Provide the (X, Y) coordinate of the cell's center where the given text is located.  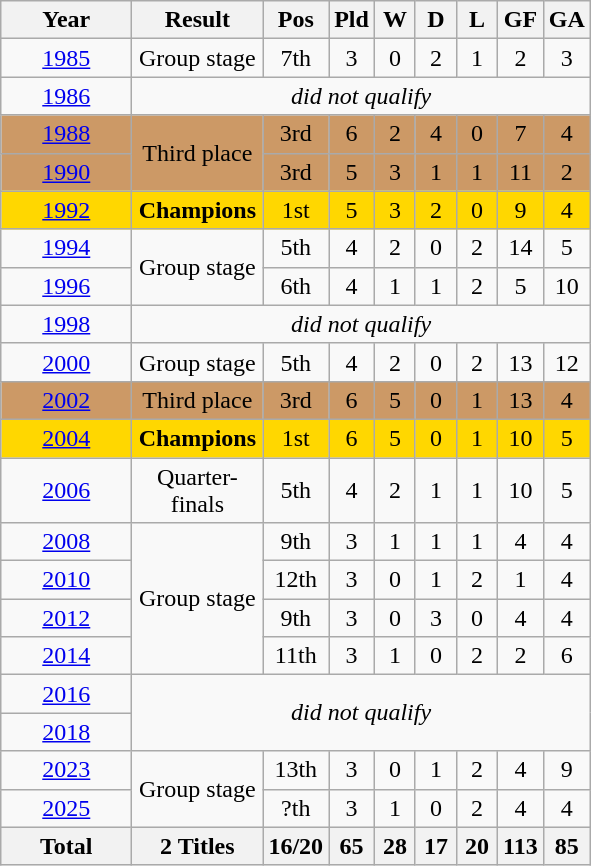
20 (476, 846)
14 (521, 248)
2018 (66, 732)
13th (296, 770)
17 (436, 846)
2014 (66, 656)
2 Titles (198, 846)
85 (566, 846)
?th (296, 808)
W (394, 20)
Pos (296, 20)
1988 (66, 134)
12 (566, 362)
Quarter-finals (198, 490)
28 (394, 846)
1998 (66, 324)
2023 (66, 770)
1994 (66, 248)
1985 (66, 58)
Result (198, 20)
1992 (66, 210)
Year (66, 20)
Total (66, 846)
11th (296, 656)
2025 (66, 808)
11 (521, 172)
65 (352, 846)
2010 (66, 580)
2000 (66, 362)
2004 (66, 438)
2012 (66, 618)
GF (521, 20)
7 (521, 134)
113 (521, 846)
2006 (66, 490)
2002 (66, 400)
2008 (66, 542)
2016 (66, 694)
16/20 (296, 846)
1986 (66, 96)
6th (296, 286)
1996 (66, 286)
1990 (66, 172)
12th (296, 580)
L (476, 20)
GA (566, 20)
7th (296, 58)
D (436, 20)
Pld (352, 20)
